Provide the [x, y] coordinate of the cell's center where the given text is located.  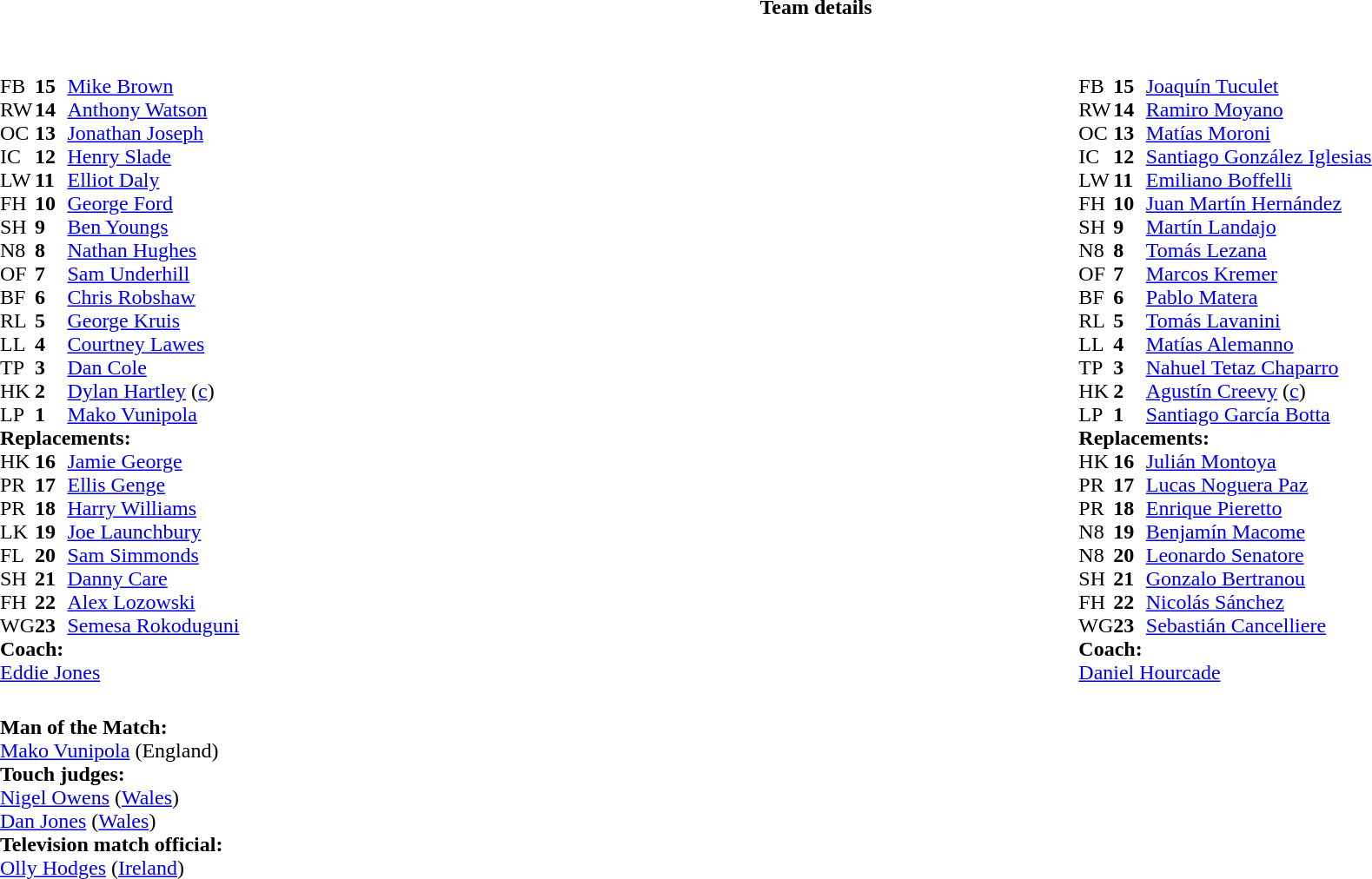
Enrique Pieretto [1259, 509]
Courtney Lawes [153, 344]
Daniel Hourcade [1225, 672]
Joaquín Tuculet [1259, 87]
FL [17, 556]
Agustín Creevy (c) [1259, 391]
Santiago González Iglesias [1259, 156]
Jamie George [153, 462]
Ben Youngs [153, 228]
Chris Robshaw [153, 297]
Sam Underhill [153, 274]
Pablo Matera [1259, 297]
Lucas Noguera Paz [1259, 485]
Matías Moroni [1259, 134]
Martín Landajo [1259, 228]
Ramiro Moyano [1259, 109]
George Kruis [153, 321]
LK [17, 532]
Mike Brown [153, 87]
Matías Alemanno [1259, 344]
Marcos Kremer [1259, 274]
Santiago García Botta [1259, 415]
Harry Williams [153, 509]
Sam Simmonds [153, 556]
Dan Cole [153, 368]
George Ford [153, 203]
Elliot Daly [153, 181]
Jonathan Joseph [153, 134]
Alex Lozowski [153, 603]
Dylan Hartley (c) [153, 391]
Nathan Hughes [153, 250]
Eddie Jones [120, 672]
Semesa Rokoduguni [153, 625]
Sebastián Cancelliere [1259, 625]
Juan Martín Hernández [1259, 203]
Julián Montoya [1259, 462]
Nahuel Tetaz Chaparro [1259, 368]
Leonardo Senatore [1259, 556]
Gonzalo Bertranou [1259, 578]
Anthony Watson [153, 109]
Nicolás Sánchez [1259, 603]
Tomás Lezana [1259, 250]
Henry Slade [153, 156]
Danny Care [153, 578]
Benjamín Macome [1259, 532]
Mako Vunipola [153, 415]
Ellis Genge [153, 485]
Tomás Lavanini [1259, 321]
Joe Launchbury [153, 532]
Emiliano Boffelli [1259, 181]
